Determine the (X, Y) coordinate at the center of the cell enclosing the given text.  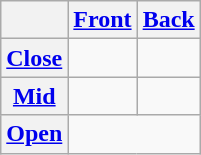
Front (102, 20)
Close (34, 58)
Mid (34, 96)
Back (168, 20)
Open (34, 134)
